Detect which cell encompasses the target text, then output its [X, Y] center coordinate. 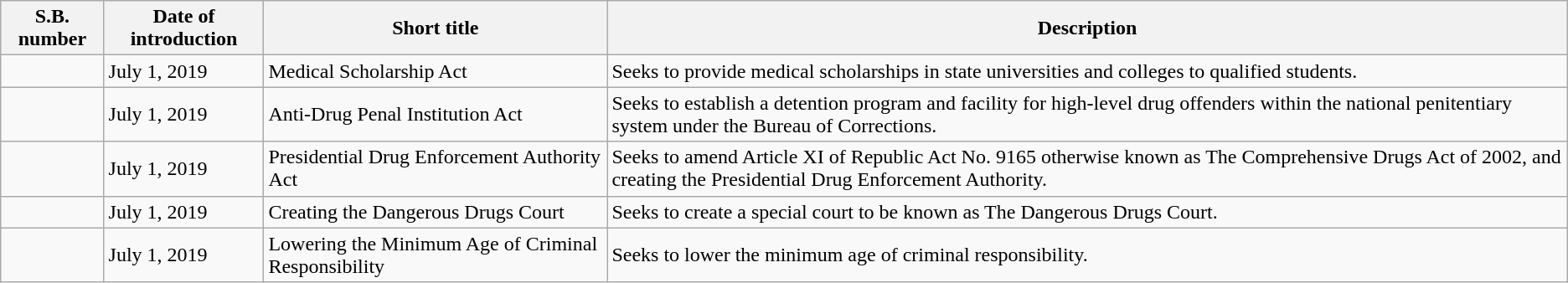
Lowering the Minimum Age of Criminal Responsibility [436, 255]
Seeks to lower the minimum age of criminal responsibility. [1087, 255]
Seeks to create a special court to be known as The Dangerous Drugs Court. [1087, 212]
Anti-Drug Penal Institution Act [436, 114]
Presidential Drug Enforcement Authority Act [436, 169]
Creating the Dangerous Drugs Court [436, 212]
S.B. number [52, 28]
Description [1087, 28]
Seeks to provide medical scholarships in state universities and colleges to qualified students. [1087, 71]
Short title [436, 28]
Medical Scholarship Act [436, 71]
Date of introduction [184, 28]
